Scan for the cell matching the given text and deliver its (X, Y) coordinate at center. 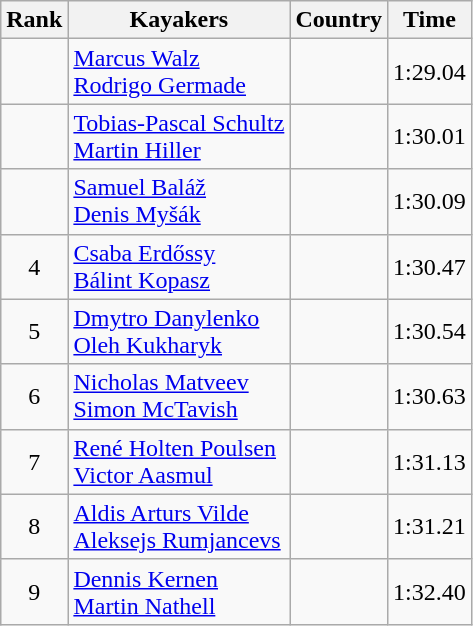
5 (34, 332)
Csaba ErdőssyBálint Kopasz (179, 266)
1:31.13 (430, 462)
Kayakers (179, 20)
1:30.63 (430, 396)
4 (34, 266)
René Holten PoulsenVictor Aasmul (179, 462)
Country (339, 20)
1:29.04 (430, 72)
Samuel BalážDenis Myšák (179, 202)
1:30.01 (430, 136)
Nicholas MatveevSimon McTavish (179, 396)
1:32.40 (430, 592)
Dennis KernenMartin Nathell (179, 592)
1:30.47 (430, 266)
1:30.09 (430, 202)
Time (430, 20)
7 (34, 462)
Tobias-Pascal SchultzMartin Hiller (179, 136)
8 (34, 526)
Rank (34, 20)
6 (34, 396)
Aldis Arturs VildeAleksejs Rumjancevs (179, 526)
Marcus WalzRodrigo Germade (179, 72)
1:31.21 (430, 526)
1:30.54 (430, 332)
9 (34, 592)
Dmytro DanylenkoOleh Kukharyk (179, 332)
